Pinpoint the cell where the given text exists, returning its (X, Y) midpoint coordinate. 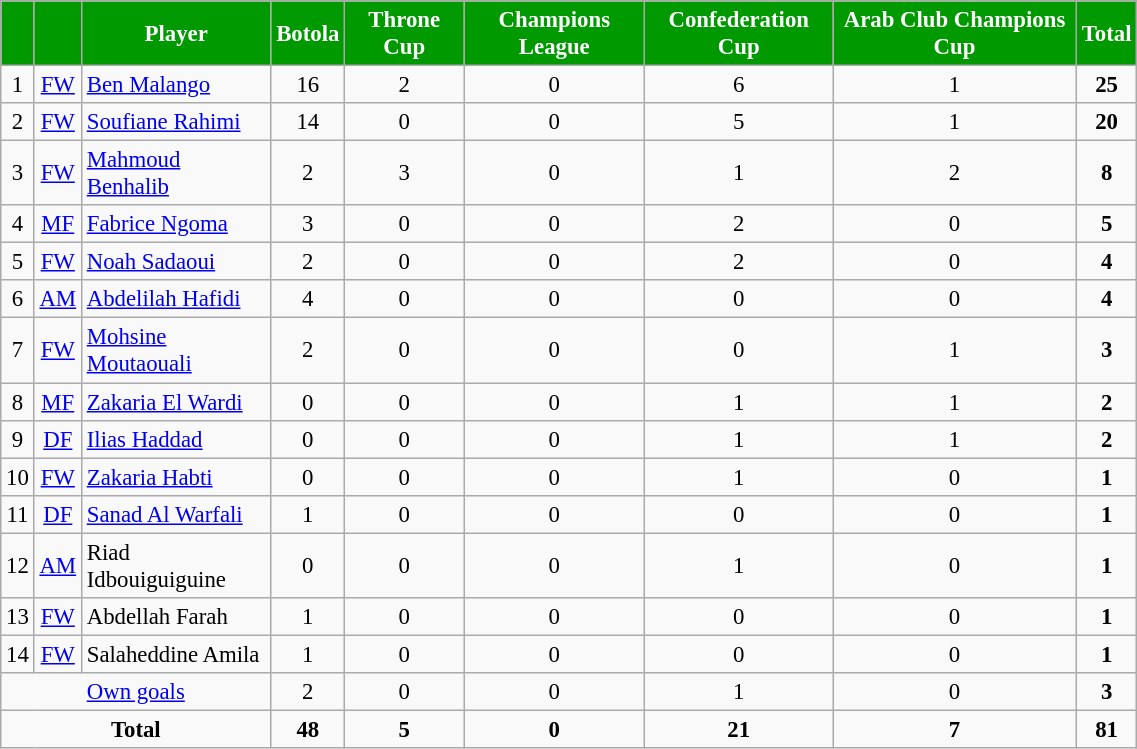
Mohsine Moutaouali (176, 350)
Zakaria Habti (176, 477)
Botola (308, 34)
9 (18, 439)
Zakaria El Wardi (176, 402)
10 (18, 477)
Salaheddine Amila (176, 654)
21 (739, 729)
Own goals (136, 692)
Fabrice Ngoma (176, 224)
Sanad Al Warfali (176, 514)
Abdellah Farah (176, 617)
12 (18, 566)
Confederation Cup (739, 34)
Throne Cup (404, 34)
Abdelilah Hafidi (176, 299)
Noah Sadaoui (176, 262)
Mahmoud Benhalib (176, 174)
48 (308, 729)
11 (18, 514)
Arab Club Champions Cup (955, 34)
Champions League (554, 34)
Player (176, 34)
Ilias Haddad (176, 439)
Soufiane Rahimi (176, 122)
25 (1106, 85)
Riad Idbouiguiguine (176, 566)
81 (1106, 729)
20 (1106, 122)
Ben Malango (176, 85)
13 (18, 617)
16 (308, 85)
